For the text-containing cell, return its midpoint in (X, Y) coordinate format. 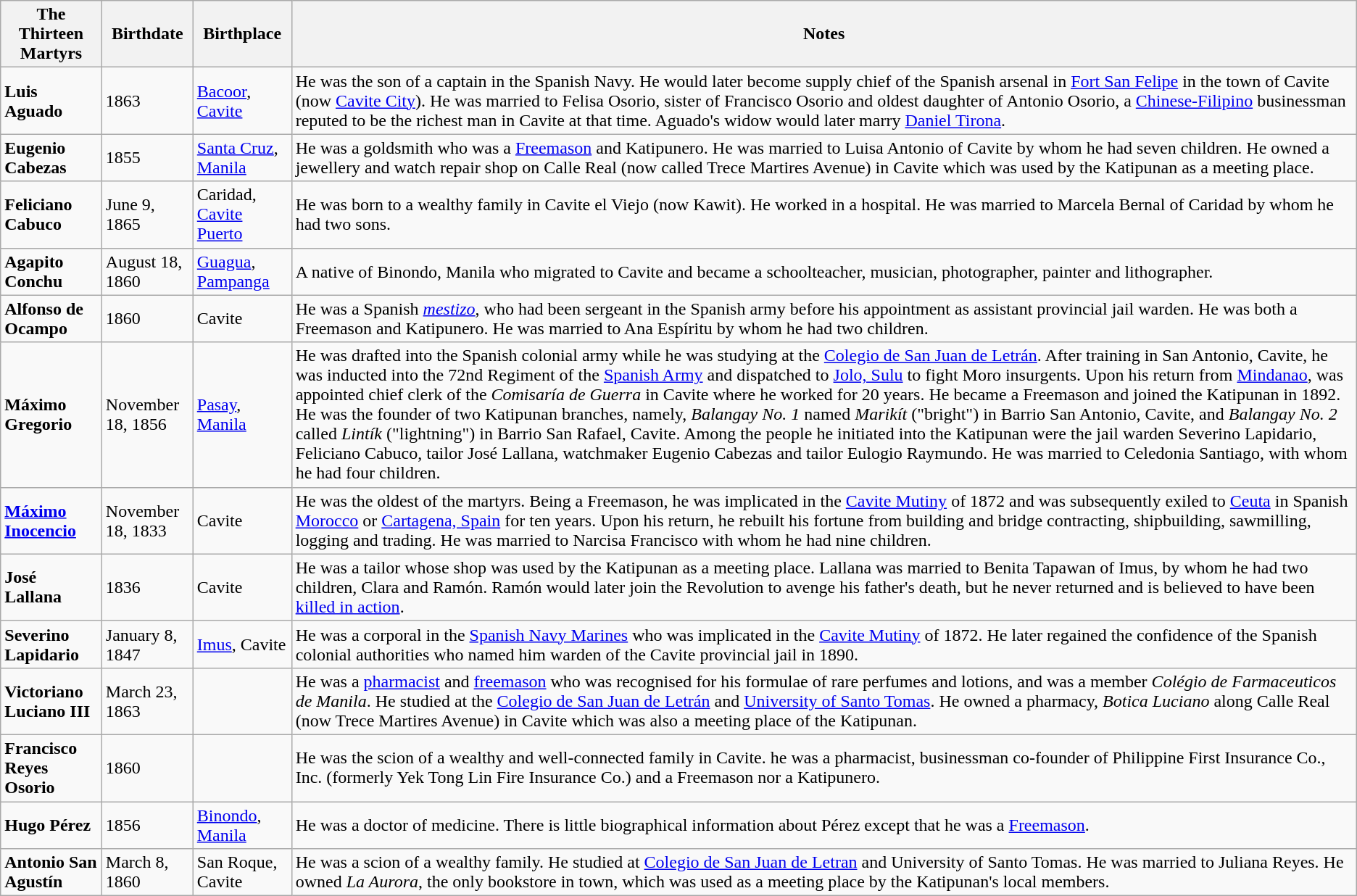
Máximo Gregorio (51, 415)
The Thirteen Martyrs (51, 34)
November 18, 1856 (147, 415)
Imus, Cavite (242, 644)
Pasay, Manila (242, 415)
Victoriano Luciano III (51, 701)
San Roque, Cavite (242, 873)
March 8, 1860 (147, 873)
Francisco Reyes Osorio (51, 768)
Severino Lapidario (51, 644)
Binondo, Manila (242, 825)
Feliciano Cabuco (51, 215)
1836 (147, 587)
Máximo Inocencio (51, 520)
Hugo Pérez (51, 825)
1855 (147, 158)
Santa Cruz, Manila (242, 158)
Luis Aguado (51, 101)
November 18, 1833 (147, 520)
Bacoor, Cavite (242, 101)
August 18, 1860 (147, 271)
Guagua, Pampanga (242, 271)
Birthdate (147, 34)
Agapito Conchu (51, 271)
He was a doctor of medicine. There is little biographical information about Pérez except that he was a Freemason. (823, 825)
March 23, 1863 (147, 701)
A native of Binondo, Manila who migrated to Cavite and became a schoolteacher, musician, photographer, painter and lithographer. (823, 271)
1863 (147, 101)
Caridad, Cavite Puerto (242, 215)
June 9, 1865 (147, 215)
Notes (823, 34)
Antonio San Agustín (51, 873)
José Lallana (51, 587)
January 8, 1847 (147, 644)
Eugenio Cabezas (51, 158)
Alfonso de Ocampo (51, 319)
Birthplace (242, 34)
1856 (147, 825)
